Determine the (X, Y) coordinate at the center of the cell enclosing the given text.  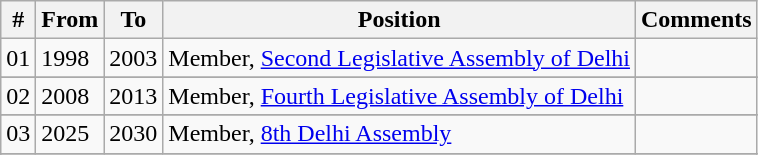
2013 (134, 96)
From (70, 20)
To (134, 20)
Member, Second Legislative Assembly of Delhi (400, 58)
1998 (70, 58)
Member, 8th Delhi Assembly (400, 134)
03 (18, 134)
2025 (70, 134)
01 (18, 58)
Member, Fourth Legislative Assembly of Delhi (400, 96)
2030 (134, 134)
02 (18, 96)
2008 (70, 96)
# (18, 20)
2003 (134, 58)
Position (400, 20)
Comments (697, 20)
